Search for the cell housing the specified text and yield its [X, Y] center coordinate. 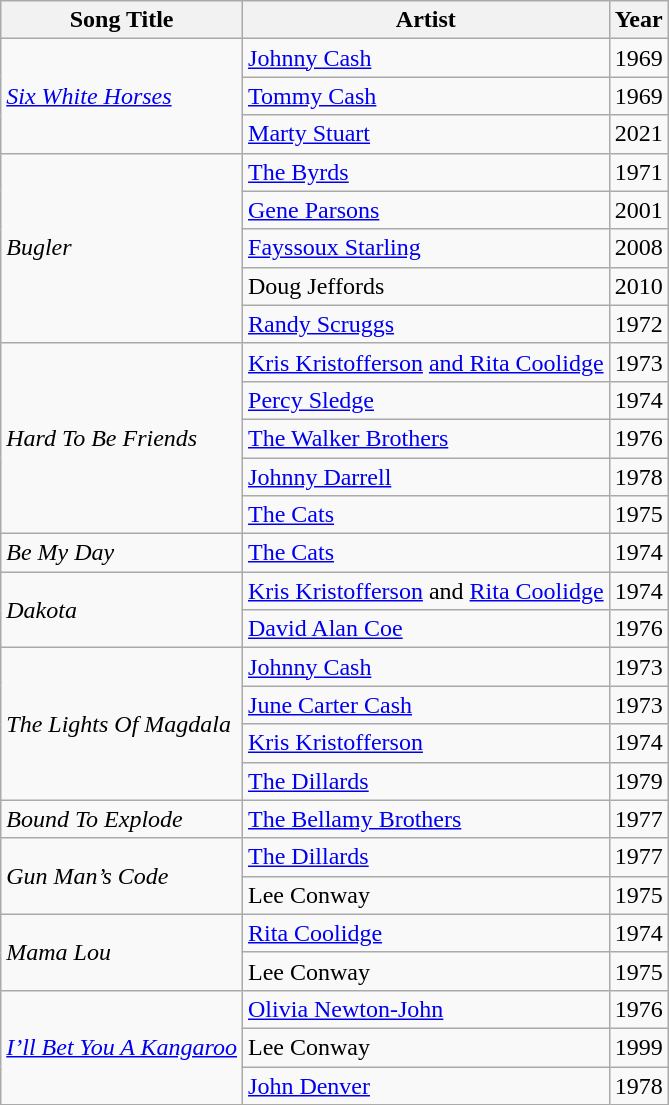
1971 [638, 172]
Bugler [122, 248]
David Alan Coe [426, 629]
1979 [638, 781]
June Carter Cash [426, 705]
Olivia Newton-John [426, 1009]
Fayssoux Starling [426, 248]
2008 [638, 248]
John Denver [426, 1085]
Percy Sledge [426, 400]
2001 [638, 210]
Bound To Explode [122, 819]
The Lights Of Magdala [122, 724]
Randy Scruggs [426, 324]
Year [638, 20]
2010 [638, 286]
Dakota [122, 610]
Tommy Cash [426, 96]
Artist [426, 20]
2021 [638, 134]
Mama Lou [122, 952]
The Byrds [426, 172]
Doug Jeffords [426, 286]
1972 [638, 324]
Marty Stuart [426, 134]
Gene Parsons [426, 210]
I’ll Bet You A Kangaroo [122, 1047]
Johnny Darrell [426, 477]
Kris Kristofferson [426, 743]
Rita Coolidge [426, 933]
Hard To Be Friends [122, 438]
Six White Horses [122, 96]
Be My Day [122, 553]
Song Title [122, 20]
The Walker Brothers [426, 438]
The Bellamy Brothers [426, 819]
1999 [638, 1047]
Gun Man’s Code [122, 876]
